Identify which cell holds the provided text, then report its (x, y) central coordinate. 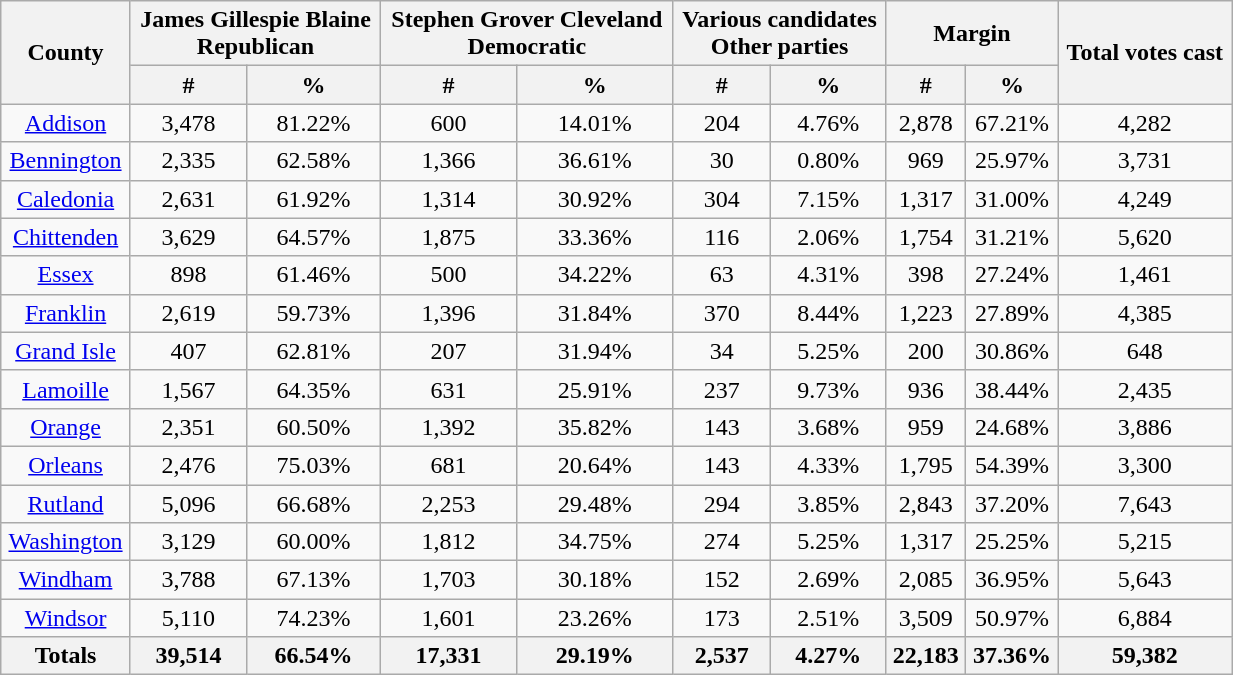
3,788 (188, 580)
35.82% (594, 427)
60.00% (313, 542)
25.91% (594, 389)
898 (188, 275)
31.00% (1012, 199)
Chittenden (66, 237)
59,382 (1145, 656)
Windsor (66, 618)
Stephen Grover ClevelandDemocratic (527, 34)
75.03% (313, 465)
74.23% (313, 618)
66.68% (313, 503)
1,795 (926, 465)
204 (722, 123)
39,514 (188, 656)
Margin (972, 34)
207 (449, 351)
2,085 (926, 580)
81.22% (313, 123)
370 (722, 313)
3,629 (188, 237)
59.73% (313, 313)
54.39% (1012, 465)
274 (722, 542)
Total votes cast (1145, 52)
27.24% (1012, 275)
Totals (66, 656)
23.26% (594, 618)
4.76% (828, 123)
34 (722, 351)
304 (722, 199)
407 (188, 351)
24.68% (1012, 427)
14.01% (594, 123)
Orange (66, 427)
Caledonia (66, 199)
5,643 (1145, 580)
1,396 (449, 313)
2,476 (188, 465)
1,703 (449, 580)
1,366 (449, 161)
2,335 (188, 161)
31.94% (594, 351)
64.35% (313, 389)
20.64% (594, 465)
Washington (66, 542)
36.61% (594, 161)
31.84% (594, 313)
64.57% (313, 237)
37.20% (1012, 503)
237 (722, 389)
1,754 (926, 237)
Lamoille (66, 389)
4,282 (1145, 123)
3.85% (828, 503)
1,601 (449, 618)
4.33% (828, 465)
61.92% (313, 199)
500 (449, 275)
37.36% (1012, 656)
62.58% (313, 161)
38.44% (1012, 389)
5,620 (1145, 237)
30 (722, 161)
James Gillespie BlaineRepublican (255, 34)
Windham (66, 580)
2,619 (188, 313)
17,331 (449, 656)
631 (449, 389)
Orleans (66, 465)
1,567 (188, 389)
6,884 (1145, 618)
33.36% (594, 237)
Bennington (66, 161)
62.81% (313, 351)
294 (722, 503)
936 (926, 389)
7,643 (1145, 503)
200 (926, 351)
4,249 (1145, 199)
Grand Isle (66, 351)
2,435 (1145, 389)
Essex (66, 275)
30.92% (594, 199)
County (66, 52)
3,731 (1145, 161)
29.48% (594, 503)
67.21% (1012, 123)
3,509 (926, 618)
8.44% (828, 313)
1,314 (449, 199)
2.51% (828, 618)
3,129 (188, 542)
Franklin (66, 313)
36.95% (1012, 580)
2.69% (828, 580)
5,215 (1145, 542)
1,392 (449, 427)
648 (1145, 351)
398 (926, 275)
2,631 (188, 199)
34.22% (594, 275)
30.86% (1012, 351)
1,875 (449, 237)
60.50% (313, 427)
29.19% (594, 656)
2.06% (828, 237)
66.54% (313, 656)
67.13% (313, 580)
1,812 (449, 542)
2,351 (188, 427)
3.68% (828, 427)
9.73% (828, 389)
30.18% (594, 580)
681 (449, 465)
34.75% (594, 542)
959 (926, 427)
61.46% (313, 275)
2,843 (926, 503)
Rutland (66, 503)
173 (722, 618)
152 (722, 580)
2,253 (449, 503)
25.25% (1012, 542)
27.89% (1012, 313)
5,110 (188, 618)
50.97% (1012, 618)
1,461 (1145, 275)
Addison (66, 123)
3,478 (188, 123)
0.80% (828, 161)
3,886 (1145, 427)
2,878 (926, 123)
2,537 (722, 656)
31.21% (1012, 237)
7.15% (828, 199)
4,385 (1145, 313)
22,183 (926, 656)
4.27% (828, 656)
63 (722, 275)
600 (449, 123)
3,300 (1145, 465)
969 (926, 161)
25.97% (1012, 161)
5,096 (188, 503)
Various candidatesOther parties (780, 34)
116 (722, 237)
1,223 (926, 313)
4.31% (828, 275)
